Capture the cell that displays the provided text and extract its (X, Y) central coordinate. 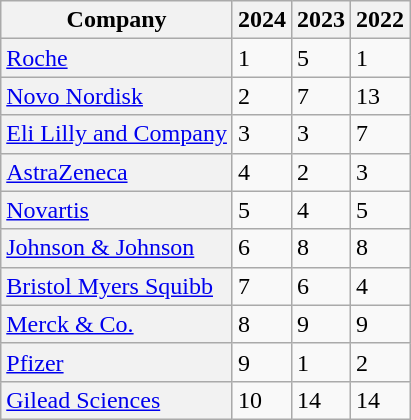
2022 (380, 20)
Company (117, 20)
Roche (117, 58)
Bristol Myers Squibb (117, 286)
Novartis (117, 210)
Eli Lilly and Company (117, 134)
2024 (262, 20)
13 (380, 96)
10 (262, 400)
Novo Nordisk (117, 96)
Gilead Sciences (117, 400)
AstraZeneca (117, 172)
Pfizer (117, 362)
Merck & Co. (117, 324)
2023 (322, 20)
Johnson & Johnson (117, 248)
